Capture the cell that displays the provided text and extract its (X, Y) central coordinate. 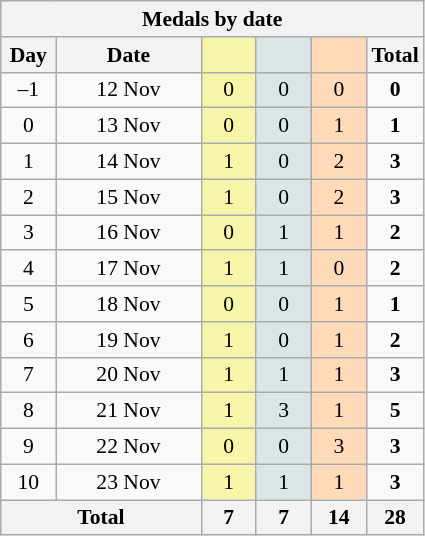
10 (28, 482)
–1 (28, 90)
18 Nov (128, 304)
17 Nov (128, 269)
Medals by date (212, 19)
Date (128, 55)
13 Nov (128, 126)
23 Nov (128, 482)
28 (394, 518)
21 Nov (128, 411)
16 Nov (128, 233)
8 (28, 411)
19 Nov (128, 340)
14 Nov (128, 162)
15 Nov (128, 197)
20 Nov (128, 375)
14 (338, 518)
4 (28, 269)
12 Nov (128, 90)
22 Nov (128, 447)
Day (28, 55)
6 (28, 340)
9 (28, 447)
